Determine the [X, Y] coordinate at the center of the cell enclosing the given text.  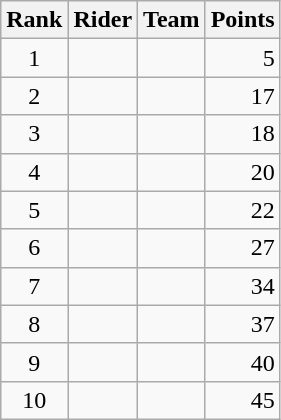
17 [242, 96]
37 [242, 324]
Rank [34, 20]
4 [34, 172]
8 [34, 324]
9 [34, 362]
3 [34, 134]
40 [242, 362]
34 [242, 286]
Points [242, 20]
7 [34, 286]
Rider [103, 20]
1 [34, 58]
27 [242, 248]
22 [242, 210]
2 [34, 96]
45 [242, 400]
10 [34, 400]
Team [172, 20]
18 [242, 134]
20 [242, 172]
6 [34, 248]
